For the text-containing cell, return its midpoint in [X, Y] coordinate format. 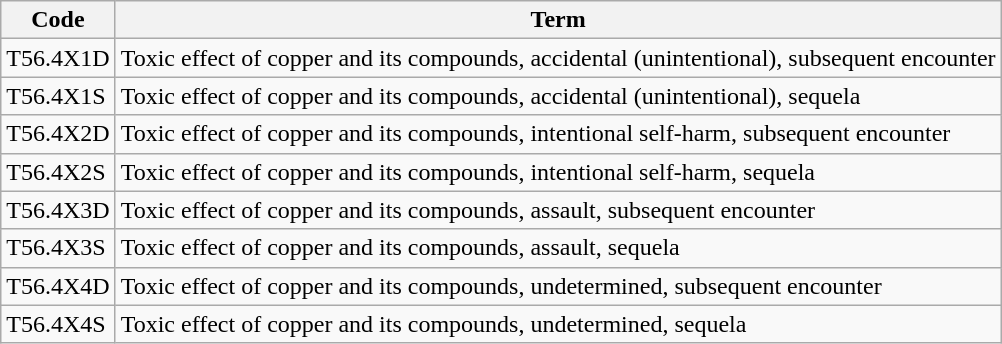
T56.4X4D [58, 286]
Toxic effect of copper and its compounds, undetermined, subsequent encounter [558, 286]
Toxic effect of copper and its compounds, undetermined, sequela [558, 324]
Toxic effect of copper and its compounds, assault, sequela [558, 248]
Toxic effect of copper and its compounds, intentional self-harm, sequela [558, 172]
Code [58, 20]
Toxic effect of copper and its compounds, assault, subsequent encounter [558, 210]
T56.4X1S [58, 96]
T56.4X4S [58, 324]
Toxic effect of copper and its compounds, accidental (unintentional), sequela [558, 96]
T56.4X1D [58, 58]
Toxic effect of copper and its compounds, accidental (unintentional), subsequent encounter [558, 58]
Term [558, 20]
T56.4X3D [58, 210]
Toxic effect of copper and its compounds, intentional self-harm, subsequent encounter [558, 134]
T56.4X2S [58, 172]
T56.4X3S [58, 248]
T56.4X2D [58, 134]
